Return the (X, Y) coordinate for the center point of the cell that contains the specified text.  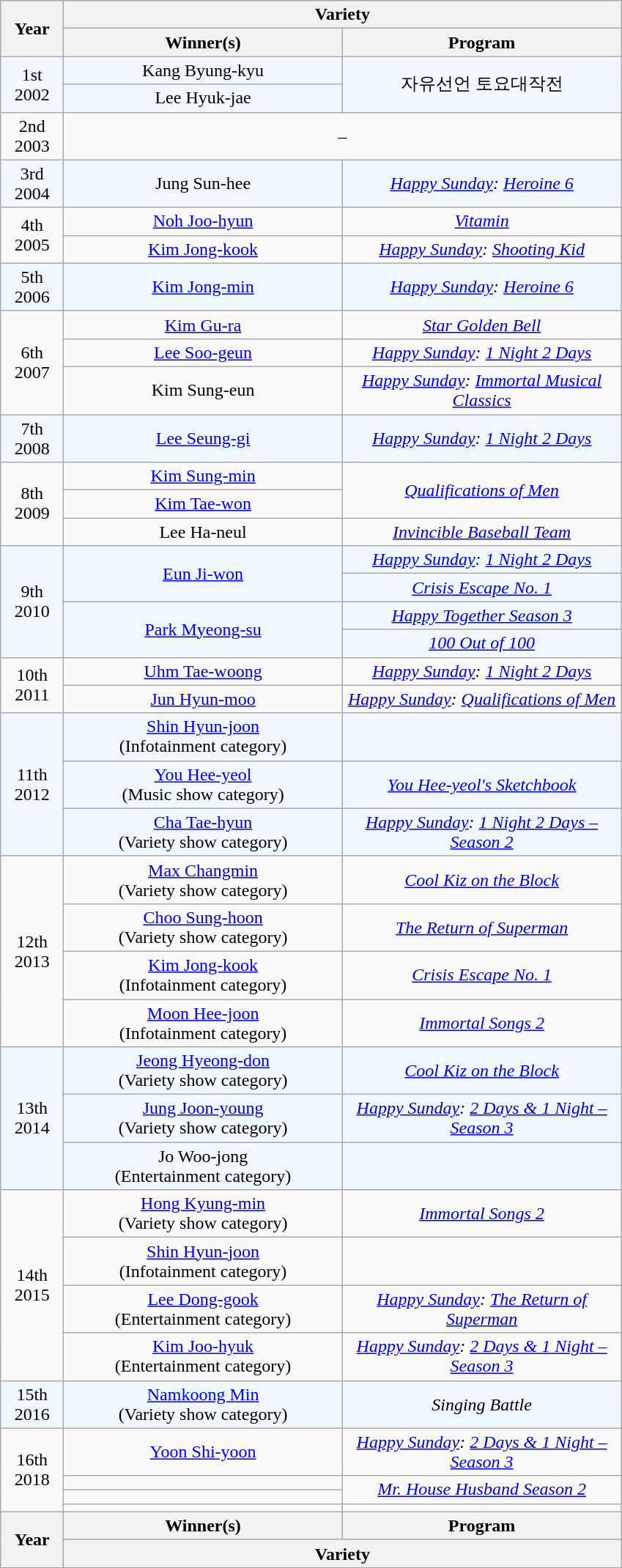
Happy Together Season 3 (482, 615)
6th 2007 (32, 362)
5th 2006 (32, 287)
Jung Joon-young (Variety show category) (204, 1118)
Singing Battle (482, 1404)
Eun Ji-won (204, 574)
Uhm Tae-woong (204, 671)
You Hee-yeol (Music show category) (204, 784)
10th 2011 (32, 685)
4th 2005 (32, 235)
Kim Sung-eun (204, 390)
Jung Sun-hee (204, 183)
Hong Kyung-min (Variety show category) (204, 1213)
Kim Gu-ra (204, 325)
Moon Hee-joon (Infotainment category) (204, 1023)
16th 2018 (32, 1470)
Kim Jong-min (204, 287)
Lee Soo-geun (204, 352)
Namkoong Min (Variety show category) (204, 1404)
Mr. House Husband Season 2 (482, 1490)
Max Changmin (Variety show category) (204, 879)
Kim Tae-won (204, 504)
Kim Sung-min (204, 476)
Park Myeong-su (204, 629)
14th 2015 (32, 1285)
9th 2010 (32, 602)
Choo Sung-hoon (Variety show category) (204, 928)
Kim Jong-kook (Infotainment category) (204, 975)
Noh Joo-hyun (204, 221)
7th 2008 (32, 438)
11th 2012 (32, 784)
Qualifications of Men (482, 490)
Lee Seung-gi (204, 438)
12th 2013 (32, 951)
Jeong Hyeong-don (Variety show category) (204, 1071)
100 Out of 100 (482, 643)
The Return of Superman (482, 928)
Happy Sunday: Qualifications of Men (482, 699)
Vitamin (482, 221)
Kang Byung-kyu (204, 70)
13th 2014 (32, 1118)
15th 2016 (32, 1404)
Happy Sunday: Shooting Kid (482, 249)
– (343, 136)
Star Golden Bell (482, 325)
Lee Hyuk-jae (204, 98)
Happy Sunday: 1 Night 2 Days – Season 2 (482, 832)
Lee Ha-neul (204, 532)
Cha Tae-hyun (Variety show category) (204, 832)
8th 2009 (32, 504)
Invincible Baseball Team (482, 532)
You Hee-yeol's Sketchbook (482, 784)
Lee Dong-gook (Entertainment category) (204, 1309)
Kim Joo-hyuk (Entertainment category) (204, 1357)
Jo Woo-jong (Entertainment category) (204, 1166)
Jun Hyun-moo (204, 699)
자유선언 토요대작전 (482, 84)
3rd 2004 (32, 183)
Happy Sunday: Immortal Musical Classics (482, 390)
2nd 2003 (32, 136)
Happy Sunday: The Return of Superman (482, 1309)
Yoon Shi-yoon (204, 1452)
Kim Jong-kook (204, 249)
1st 2002 (32, 84)
